Return the [X, Y] coordinate for the center point of the cell that contains the specified text.  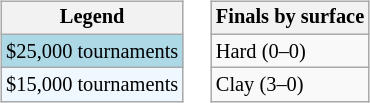
$25,000 tournaments [92, 51]
$15,000 tournaments [92, 85]
Legend [92, 18]
Finals by surface [290, 18]
Clay (3–0) [290, 85]
Hard (0–0) [290, 51]
